Provide the (X, Y) coordinate of the cell's center where the given text is located.  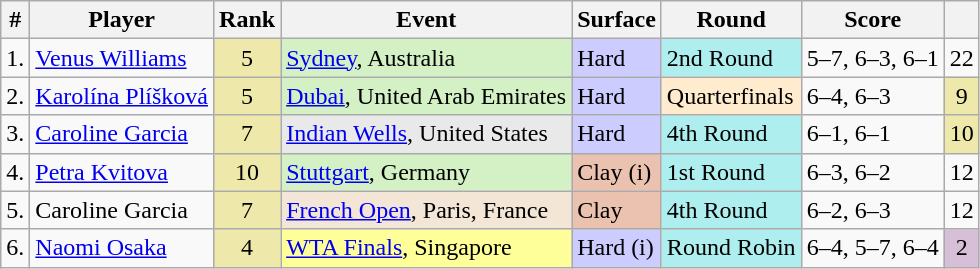
Player (122, 20)
22 (962, 58)
2nd Round (731, 58)
6–2, 6–3 (872, 210)
4 (248, 248)
4. (16, 172)
Stuttgart, Germany (426, 172)
2. (16, 96)
Venus Williams (122, 58)
WTA Finals, Singapore (426, 248)
Round Robin (731, 248)
Surface (617, 20)
Sydney, Australia (426, 58)
5. (16, 210)
Quarterfinals (731, 96)
6–4, 5–7, 6–4 (872, 248)
Clay (617, 210)
2 (962, 248)
1st Round (731, 172)
Score (872, 20)
9 (962, 96)
Event (426, 20)
6–1, 6–1 (872, 134)
Karolína Plíšková (122, 96)
Naomi Osaka (122, 248)
Dubai, United Arab Emirates (426, 96)
6–4, 6–3 (872, 96)
French Open, Paris, France (426, 210)
Indian Wells, United States (426, 134)
1. (16, 58)
Hard (i) (617, 248)
Clay (i) (617, 172)
Round (731, 20)
6–3, 6–2 (872, 172)
Rank (248, 20)
6. (16, 248)
Petra Kvitova (122, 172)
# (16, 20)
5–7, 6–3, 6–1 (872, 58)
3. (16, 134)
